Detect which cell encompasses the target text, then output its (X, Y) center coordinate. 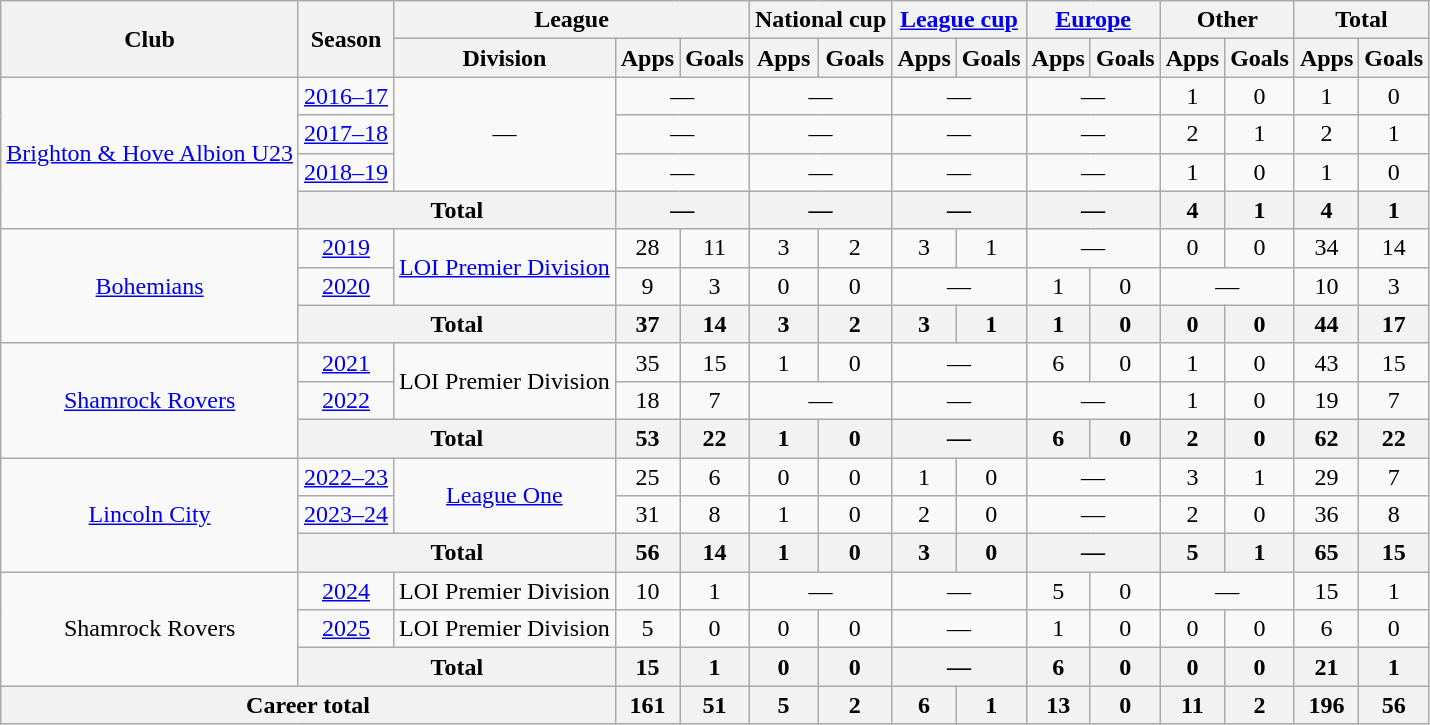
National cup (820, 20)
Europe (1093, 20)
28 (647, 248)
2024 (346, 591)
2025 (346, 629)
League (572, 20)
65 (1326, 553)
13 (1058, 705)
53 (647, 438)
19 (1326, 400)
21 (1326, 667)
2016–17 (346, 96)
2022–23 (346, 477)
25 (647, 477)
League One (505, 496)
37 (647, 324)
43 (1326, 362)
31 (647, 515)
196 (1326, 705)
9 (647, 286)
34 (1326, 248)
Club (150, 39)
29 (1326, 477)
18 (647, 400)
2020 (346, 286)
Other (1227, 20)
17 (1394, 324)
League cup (959, 20)
51 (715, 705)
Brighton & Hove Albion U23 (150, 153)
62 (1326, 438)
35 (647, 362)
2018–19 (346, 172)
2017–18 (346, 134)
Season (346, 39)
36 (1326, 515)
Division (505, 58)
Career total (308, 705)
161 (647, 705)
2022 (346, 400)
Lincoln City (150, 515)
2019 (346, 248)
Bohemians (150, 286)
2021 (346, 362)
44 (1326, 324)
2023–24 (346, 515)
